From the cell containing the given text, extract its center point as [x, y] coordinate. 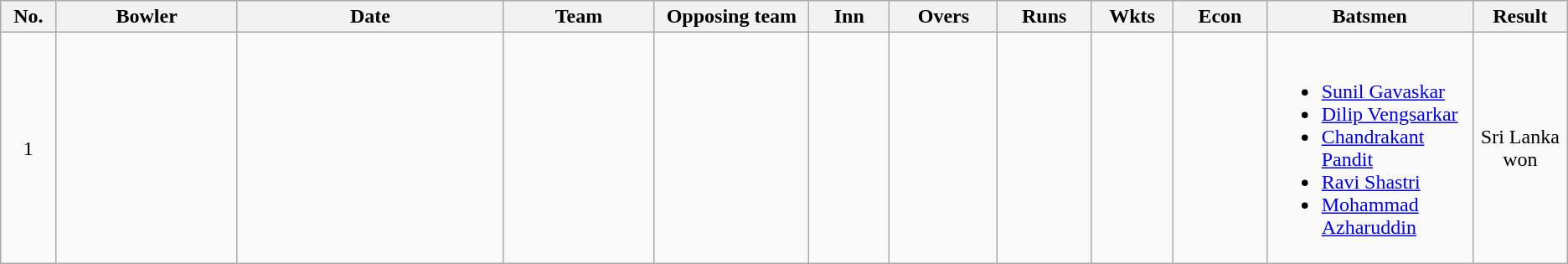
Sunil GavaskarDilip VengsarkarChandrakant PanditRavi ShastriMohammad Azharuddin [1369, 148]
Sri Lanka won [1519, 148]
Team [580, 17]
No. [28, 17]
Runs [1044, 17]
Date [370, 17]
Inn [848, 17]
Wkts [1132, 17]
Econ [1220, 17]
1 [28, 148]
Overs [943, 17]
Opposing team [731, 17]
Bowler [147, 17]
Result [1519, 17]
Batsmen [1369, 17]
